Pinpoint the cell where the given text exists, returning its [X, Y] midpoint coordinate. 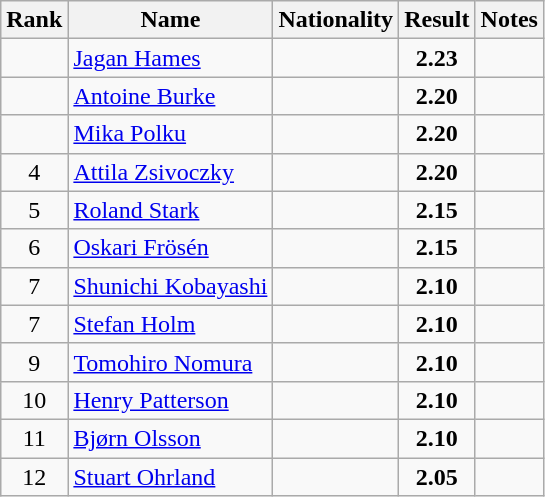
Mika Polku [170, 134]
Rank [34, 20]
Attila Zsivoczky [170, 172]
Tomohiro Nomura [170, 362]
9 [34, 362]
Antoine Burke [170, 96]
4 [34, 172]
Name [170, 20]
6 [34, 248]
10 [34, 400]
12 [34, 477]
Oskari Frösén [170, 248]
Stuart Ohrland [170, 477]
Shunichi Kobayashi [170, 286]
Notes [509, 20]
Bjørn Olsson [170, 438]
Stefan Holm [170, 324]
Jagan Hames [170, 58]
2.05 [437, 477]
2.23 [437, 58]
Result [437, 20]
Roland Stark [170, 210]
5 [34, 210]
11 [34, 438]
Nationality [336, 20]
Henry Patterson [170, 400]
